Return the (X, Y) coordinate for the center point of the cell that contains the specified text.  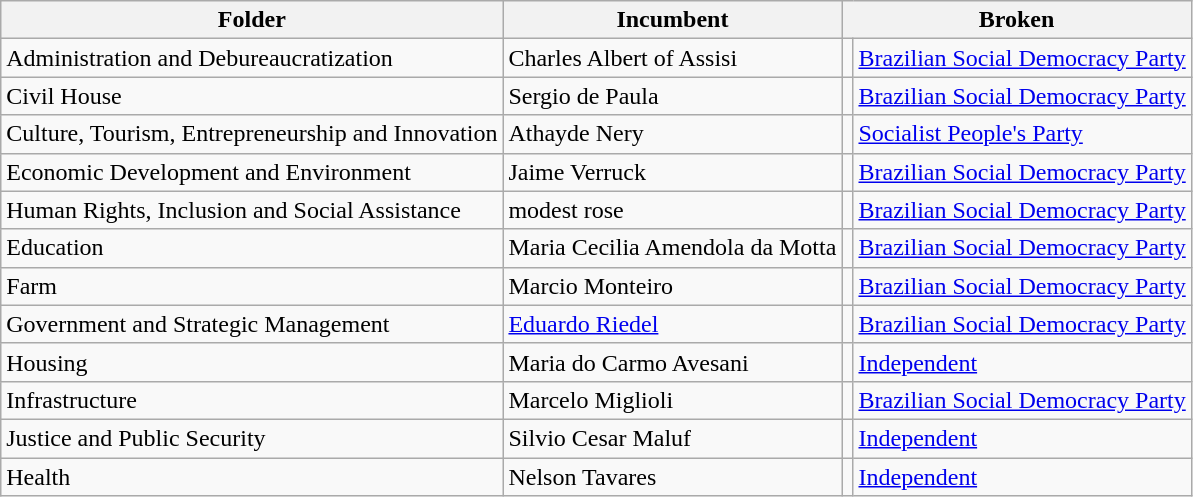
Sergio de Paula (672, 96)
Government and Strategic Management (252, 324)
Jaime Verruck (672, 172)
Incumbent (672, 20)
Silvio Cesar Maluf (672, 438)
Marcio Monteiro (672, 286)
Housing (252, 362)
Eduardo Riedel (672, 324)
Infrastructure (252, 400)
Civil House (252, 96)
Marcelo Miglioli (672, 400)
Athayde Nery (672, 134)
Broken (1016, 20)
Nelson Tavares (672, 477)
Farm (252, 286)
Charles Albert of Assisi (672, 58)
Justice and Public Security (252, 438)
Education (252, 248)
Economic Development and Environment (252, 172)
Maria do Carmo Avesani (672, 362)
Human Rights, Inclusion and Social Assistance (252, 210)
Culture, Tourism, Entrepreneurship and Innovation (252, 134)
Folder (252, 20)
Maria Cecilia Amendola da Motta (672, 248)
Socialist People's Party (1022, 134)
modest rose (672, 210)
Administration and Debureaucratization (252, 58)
Health (252, 477)
